Capture the cell that displays the provided text and extract its (X, Y) central coordinate. 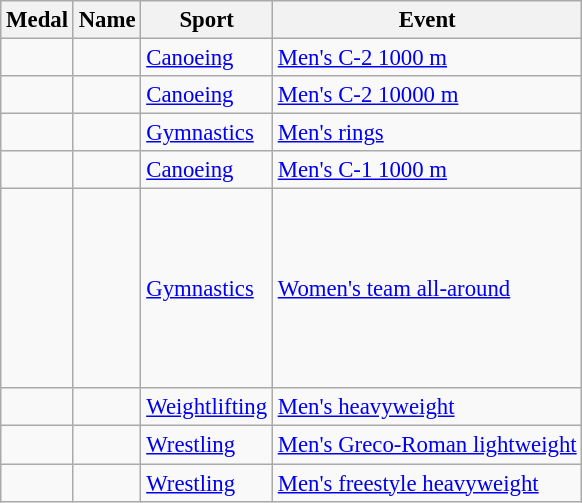
Medal (38, 20)
Event (427, 20)
Men's C-2 1000 m (427, 58)
Men's heavyweight (427, 407)
Name (107, 20)
Weightlifting (207, 407)
Men's rings (427, 133)
Men's C-1 1000 m (427, 170)
Men's Greco-Roman lightweight (427, 445)
Men's freestyle heavyweight (427, 483)
Men's C-2 10000 m (427, 95)
Women's team all-around (427, 289)
Sport (207, 20)
